Find where the given text appears and provide that cell's center as (X, Y) coordinate. 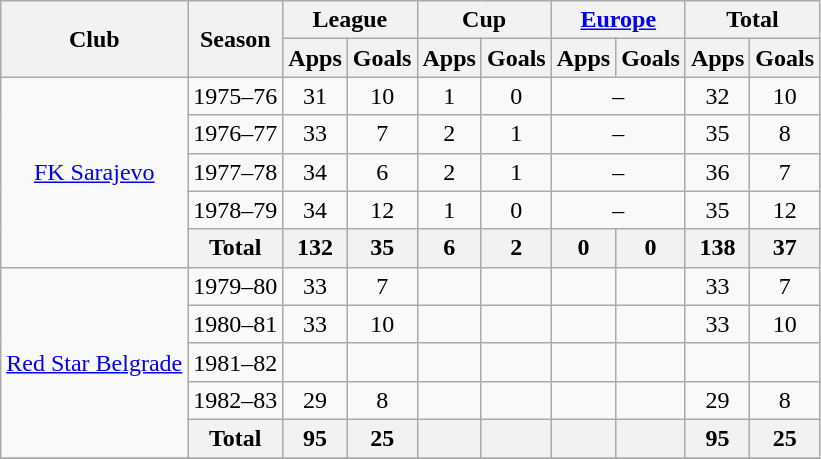
League (350, 20)
1978–79 (236, 210)
1982–83 (236, 400)
1979–80 (236, 286)
1976–77 (236, 134)
31 (315, 96)
Red Star Belgrade (94, 362)
1980–81 (236, 324)
1981–82 (236, 362)
Club (94, 39)
138 (717, 248)
36 (717, 172)
132 (315, 248)
Season (236, 39)
37 (785, 248)
32 (717, 96)
1975–76 (236, 96)
1977–78 (236, 172)
FK Sarajevo (94, 172)
Cup (484, 20)
Europe (618, 20)
